Locate the cell with the specified text and output its (x, y) center coordinate. 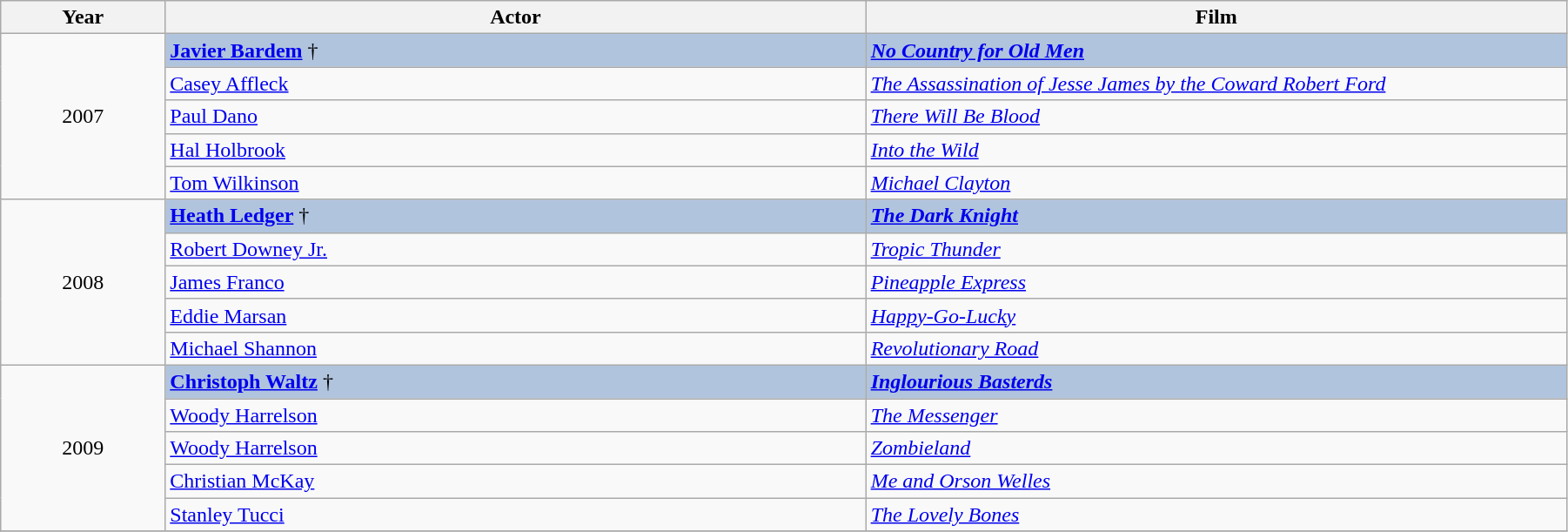
Revolutionary Road (1216, 348)
Happy-Go-Lucky (1216, 315)
Michael Shannon (515, 348)
Tom Wilkinson (515, 183)
2009 (84, 448)
The Lovely Bones (1216, 515)
2008 (84, 282)
Hal Holbrook (515, 150)
Inglourious Basterds (1216, 381)
Into the Wild (1216, 150)
2007 (84, 117)
The Dark Knight (1216, 216)
The Assassination of Jesse James by the Coward Robert Ford (1216, 84)
Stanley Tucci (515, 515)
Robert Downey Jr. (515, 249)
Zombieland (1216, 448)
Eddie Marsan (515, 315)
Pineapple Express (1216, 282)
Film (1216, 17)
Javier Bardem † (515, 51)
Heath Ledger † (515, 216)
Michael Clayton (1216, 183)
No Country for Old Men (1216, 51)
Year (84, 17)
Christian McKay (515, 481)
Actor (515, 17)
There Will Be Blood (1216, 117)
Me and Orson Welles (1216, 481)
Paul Dano (515, 117)
Tropic Thunder (1216, 249)
The Messenger (1216, 415)
Christoph Waltz † (515, 381)
James Franco (515, 282)
Casey Affleck (515, 84)
